Pinpoint the cell where the given text exists, returning its [X, Y] midpoint coordinate. 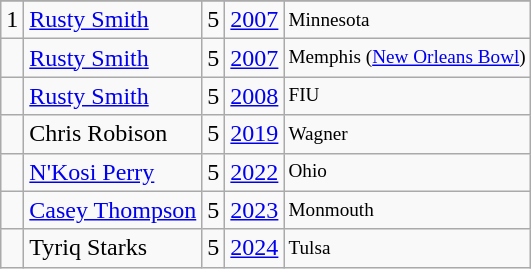
2022 [254, 172]
2023 [254, 210]
Casey Thompson [113, 210]
Memphis (New Orleans Bowl) [407, 58]
2008 [254, 96]
Tulsa [407, 248]
Monmouth [407, 210]
N'Kosi Perry [113, 172]
Tyriq Starks [113, 248]
2024 [254, 248]
Ohio [407, 172]
Minnesota [407, 20]
2019 [254, 134]
1 [12, 20]
Wagner [407, 134]
FIU [407, 96]
Chris Robison [113, 134]
